Detect which cell encompasses the target text, then output its (x, y) center coordinate. 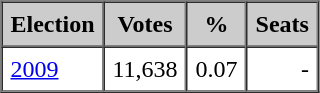
Seats (282, 24)
- (282, 68)
Election (53, 24)
2009 (53, 68)
% (217, 24)
0.07 (217, 68)
Votes (146, 24)
11,638 (146, 68)
